Pinpoint the cell where the given text exists, returning its [x, y] midpoint coordinate. 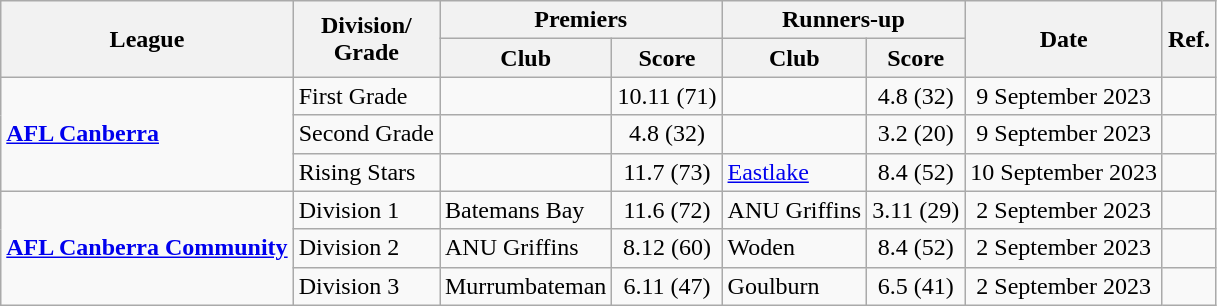
10.11 (71) [667, 96]
11.7 (73) [667, 172]
Division 2 [366, 248]
Eastlake [794, 172]
Murrumbateman [526, 286]
Ref. [1188, 39]
Date [1064, 39]
6.5 (41) [916, 286]
Division 1 [366, 210]
Goulburn [794, 286]
Division/Grade [366, 39]
3.11 (29) [916, 210]
Second Grade [366, 134]
8.12 (60) [667, 248]
AFL Canberra [147, 134]
3.2 (20) [916, 134]
6.11 (47) [667, 286]
First Grade [366, 96]
Division 3 [366, 286]
AFL Canberra Community [147, 248]
Woden [794, 248]
Runners-up [844, 20]
Rising Stars [366, 172]
League [147, 39]
10 September 2023 [1064, 172]
Premiers [582, 20]
Batemans Bay [526, 210]
11.6 (72) [667, 210]
